Determine the [X, Y] coordinate at the center of the cell enclosing the given text.  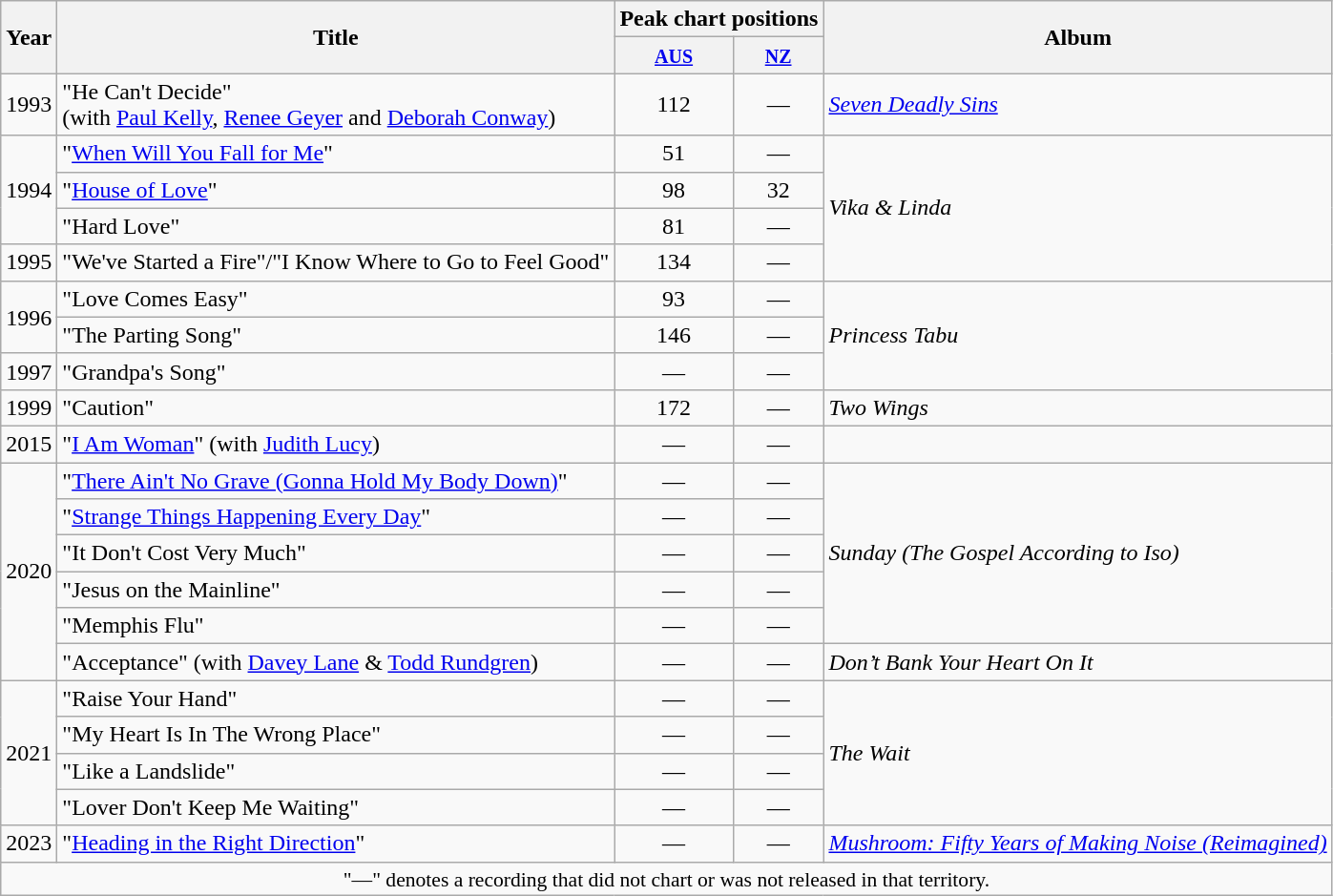
1993 [29, 105]
"I Am Woman" (with Judith Lucy) [336, 444]
Seven Deadly Sins [1078, 105]
NZ [779, 55]
Year [29, 37]
1995 [29, 262]
Mushroom: Fifty Years of Making Noise (Reimagined) [1078, 844]
"The Parting Song" [336, 335]
172 [674, 407]
Title [336, 37]
2023 [29, 844]
Sunday (The Gospel According to Iso) [1078, 552]
"Jesus on the Mainline" [336, 590]
1994 [29, 190]
"Lover Don't Keep Me Waiting" [336, 807]
"My Heart Is In The Wrong Place" [336, 735]
81 [674, 226]
Two Wings [1078, 407]
"Acceptance" (with Davey Lane & Todd Rundgren) [336, 662]
Vika & Linda [1078, 208]
1996 [29, 317]
1997 [29, 371]
"Grandpa's Song" [336, 371]
1999 [29, 407]
"Strange Things Happening Every Day" [336, 517]
32 [779, 190]
"Like a Landslide" [336, 771]
2015 [29, 444]
"Love Comes Easy" [336, 299]
93 [674, 299]
98 [674, 190]
2020 [29, 571]
Don’t Bank Your Heart On It [1078, 662]
The Wait [1078, 753]
"He Can't Decide" (with Paul Kelly, Renee Geyer and Deborah Conway) [336, 105]
"Hard Love" [336, 226]
Peak chart positions [719, 19]
"—" denotes a recording that did not chart or was not released in that territory. [666, 879]
"It Don't Cost Very Much" [336, 553]
"When Will You Fall for Me" [336, 154]
Album [1078, 37]
51 [674, 154]
"There Ain't No Grave (Gonna Hold My Body Down)" [336, 480]
"Raise Your Hand" [336, 698]
"Heading in the Right Direction" [336, 844]
112 [674, 105]
146 [674, 335]
"House of Love" [336, 190]
"Caution" [336, 407]
134 [674, 262]
2021 [29, 753]
Princess Tabu [1078, 335]
"Memphis Flu" [336, 626]
AUS [674, 55]
"We've Started a Fire"/"I Know Where to Go to Feel Good" [336, 262]
